Return the [X, Y] coordinate for the center point of the cell that contains the specified text.  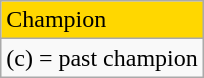
Champion [102, 20]
(c) = past champion [102, 58]
